Output the (X, Y) coordinate of the center of the cell containing the given text.  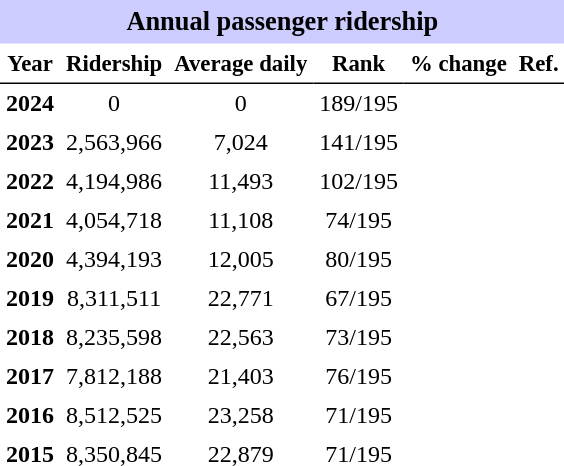
2022 (30, 182)
2024 (30, 104)
4,394,193 (114, 260)
2023 (30, 142)
2020 (30, 260)
21,403 (240, 376)
11,493 (240, 182)
Ridership (114, 64)
Year (30, 64)
Average daily (240, 64)
2021 (30, 220)
67/195 (358, 298)
2016 (30, 416)
23,258 (240, 416)
189/195 (358, 104)
Rank (358, 64)
4,054,718 (114, 220)
2018 (30, 338)
22,771 (240, 298)
8,512,525 (114, 416)
71/195 (358, 416)
76/195 (358, 376)
2,563,966 (114, 142)
% change (458, 64)
8,311,511 (114, 298)
80/195 (358, 260)
12,005 (240, 260)
11,108 (240, 220)
8,235,598 (114, 338)
2019 (30, 298)
102/195 (358, 182)
74/195 (358, 220)
141/195 (358, 142)
7,812,188 (114, 376)
2017 (30, 376)
22,563 (240, 338)
4,194,986 (114, 182)
73/195 (358, 338)
7,024 (240, 142)
